Extract the [X, Y] coordinate from the center of the cell holding the provided text.  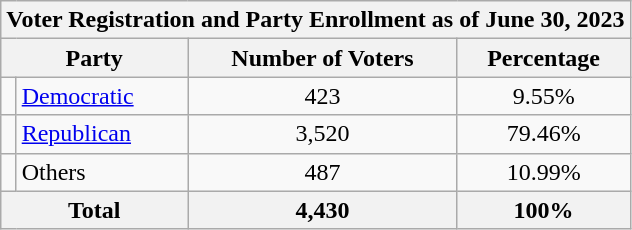
Voter Registration and Party Enrollment as of June 30, 2023 [316, 20]
423 [323, 96]
Republican [102, 134]
487 [323, 172]
Democratic [102, 96]
Party [94, 58]
100% [544, 210]
Number of Voters [323, 58]
10.99% [544, 172]
Percentage [544, 58]
4,430 [323, 210]
3,520 [323, 134]
Others [102, 172]
Total [94, 210]
9.55% [544, 96]
79.46% [544, 134]
